Provide the (X, Y) coordinate of the cell's center where the given text is located.  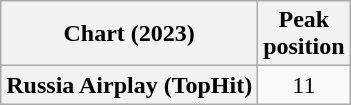
11 (304, 85)
Peakposition (304, 34)
Chart (2023) (130, 34)
Russia Airplay (TopHit) (130, 85)
